Scan for the cell matching the given text and deliver its (x, y) coordinate at center. 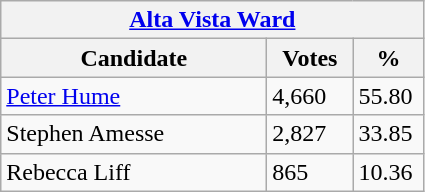
Candidate (134, 58)
4,660 (310, 96)
Rebecca Liff (134, 172)
2,827 (310, 134)
865 (310, 172)
Stephen Amesse (134, 134)
33.85 (388, 134)
% (388, 58)
55.80 (388, 96)
Peter Hume (134, 96)
10.36 (388, 172)
Votes (310, 58)
Alta Vista Ward (212, 20)
